Provide the [X, Y] coordinate of the cell's center where the given text is located.  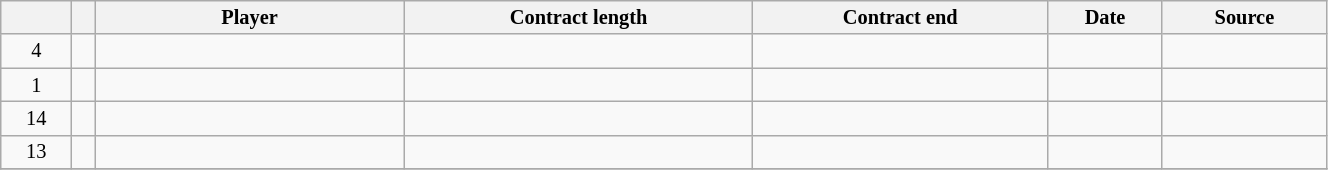
4 [36, 51]
Player [250, 17]
1 [36, 85]
Contract length [578, 17]
14 [36, 118]
Contract end [900, 17]
Source [1244, 17]
13 [36, 152]
Date [1106, 17]
